Identify which cell holds the provided text, then report its (x, y) central coordinate. 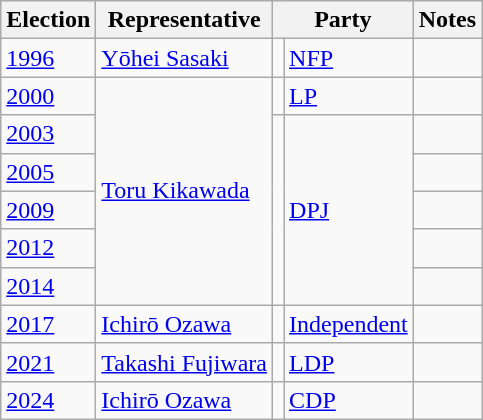
2005 (48, 172)
1996 (48, 58)
2009 (48, 210)
2003 (48, 134)
2000 (48, 96)
2014 (48, 286)
Takashi Fujiwara (184, 362)
NFP (349, 58)
DPJ (349, 210)
Representative (184, 20)
Party (342, 20)
Toru Kikawada (184, 191)
2024 (48, 400)
Election (48, 20)
LDP (349, 362)
2012 (48, 248)
Yōhei Sasaki (184, 58)
LP (349, 96)
Independent (349, 324)
2017 (48, 324)
2021 (48, 362)
Notes (447, 20)
CDP (349, 400)
